From the cell containing the given text, extract its center point as [X, Y] coordinate. 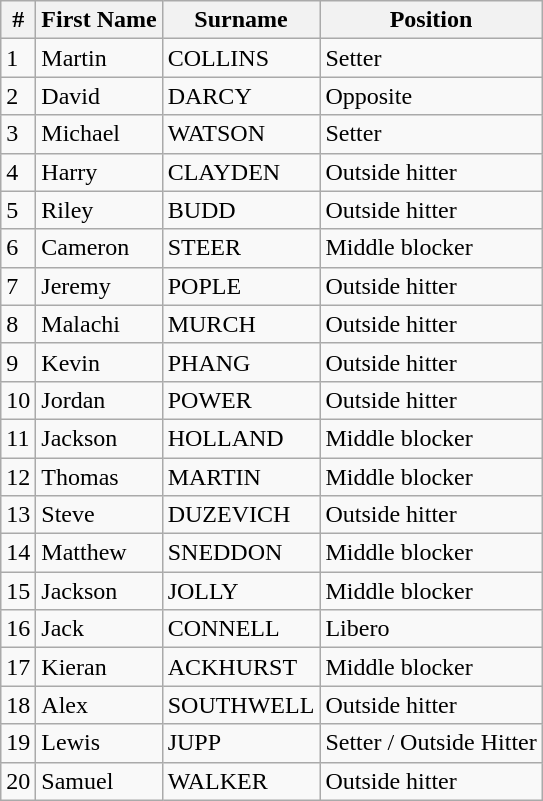
1 [18, 58]
Alex [99, 705]
15 [18, 591]
MARTIN [241, 477]
10 [18, 400]
Michael [99, 134]
WALKER [241, 781]
POPLE [241, 286]
Position [431, 20]
12 [18, 477]
BUDD [241, 210]
POWER [241, 400]
Cameron [99, 248]
David [99, 96]
CLAYDEN [241, 172]
7 [18, 286]
Opposite [431, 96]
9 [18, 362]
6 [18, 248]
Kieran [99, 667]
20 [18, 781]
CONNELL [241, 629]
11 [18, 438]
2 [18, 96]
Kevin [99, 362]
Riley [99, 210]
Harry [99, 172]
SOUTHWELL [241, 705]
Libero [431, 629]
Steve [99, 515]
3 [18, 134]
ACKHURST [241, 667]
18 [18, 705]
DUZEVICH [241, 515]
# [18, 20]
MURCH [241, 324]
13 [18, 515]
JOLLY [241, 591]
PHANG [241, 362]
Jeremy [99, 286]
SNEDDON [241, 553]
HOLLAND [241, 438]
Martin [99, 58]
4 [18, 172]
17 [18, 667]
19 [18, 743]
16 [18, 629]
Malachi [99, 324]
JUPP [241, 743]
Lewis [99, 743]
Samuel [99, 781]
STEER [241, 248]
14 [18, 553]
Matthew [99, 553]
Setter / Outside Hitter [431, 743]
COLLINS [241, 58]
Surname [241, 20]
8 [18, 324]
DARCY [241, 96]
WATSON [241, 134]
Jack [99, 629]
Jordan [99, 400]
First Name [99, 20]
Thomas [99, 477]
5 [18, 210]
